Find where the given text appears and provide that cell's center as (X, Y) coordinate. 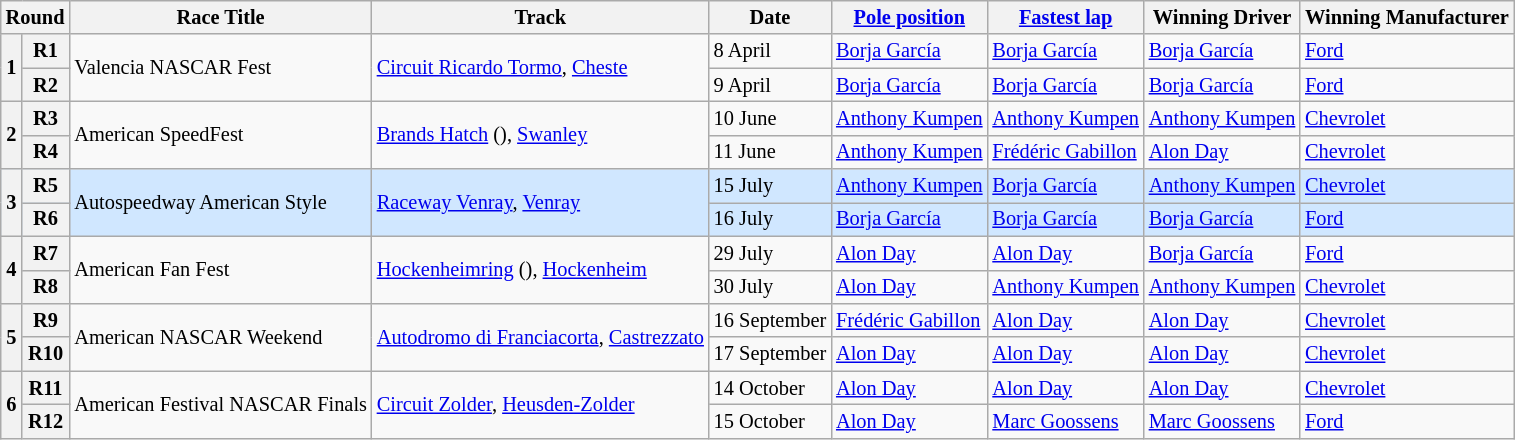
R1 (46, 51)
16 September (770, 320)
17 September (770, 354)
Autodromo di Franciacorta, Castrezzato (540, 336)
Round (36, 17)
30 July (770, 287)
29 July (770, 253)
R10 (46, 354)
R4 (46, 152)
8 April (770, 51)
R5 (46, 186)
15 October (770, 421)
Race Title (220, 17)
R11 (46, 388)
6 (12, 404)
11 June (770, 152)
1 (12, 68)
3 (12, 202)
Circuit Zolder, Heusden-Zolder (540, 404)
10 June (770, 118)
4 (12, 270)
Raceway Venray, Venray (540, 202)
Valencia NASCAR Fest (220, 68)
5 (12, 336)
9 April (770, 85)
R7 (46, 253)
Pole position (909, 17)
Winning Driver (1222, 17)
Fastest lap (1065, 17)
R2 (46, 85)
Circuit Ricardo Tormo, Cheste (540, 68)
American Festival NASCAR Finals (220, 404)
Brands Hatch (), Swanley (540, 134)
16 July (770, 219)
14 October (770, 388)
Winning Manufacturer (1406, 17)
Autospeedway American Style (220, 202)
R6 (46, 219)
R8 (46, 287)
R3 (46, 118)
R9 (46, 320)
American NASCAR Weekend (220, 336)
Date (770, 17)
Track (540, 17)
15 July (770, 186)
American Fan Fest (220, 270)
Hockenheimring (), Hockenheim (540, 270)
R12 (46, 421)
2 (12, 134)
American SpeedFest (220, 134)
